Return the [X, Y] coordinate for the center point of the cell that contains the specified text.  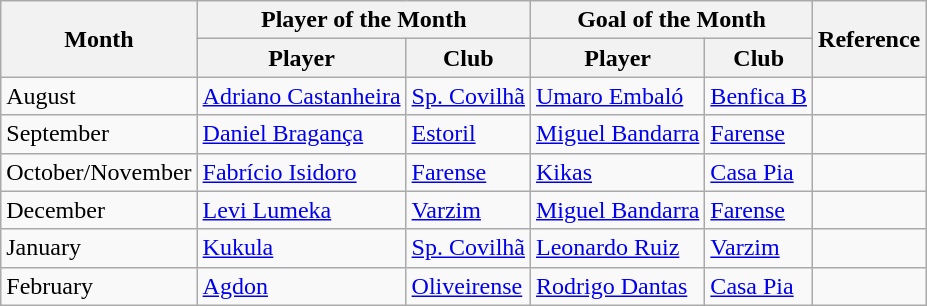
September [99, 134]
Reference [870, 39]
January [99, 248]
October/November [99, 172]
Fabrício Isidoro [302, 172]
Kukula [302, 248]
February [99, 286]
Estoril [468, 134]
Benfica B [759, 96]
Leonardo Ruiz [617, 248]
Month [99, 39]
Daniel Bragança [302, 134]
Kikas [617, 172]
Agdon [302, 286]
December [99, 210]
Oliveirense [468, 286]
Levi Lumeka [302, 210]
Goal of the Month [671, 20]
Adriano Castanheira [302, 96]
Player of the Month [364, 20]
Rodrigo Dantas [617, 286]
Umaro Embaló [617, 96]
August [99, 96]
